Detect which cell encompasses the target text, then output its [X, Y] center coordinate. 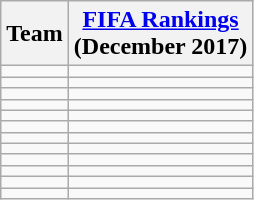
FIFA Rankings(December 2017) [160, 34]
Team [35, 34]
